Return [X, Y] of the center of cell containing provided text 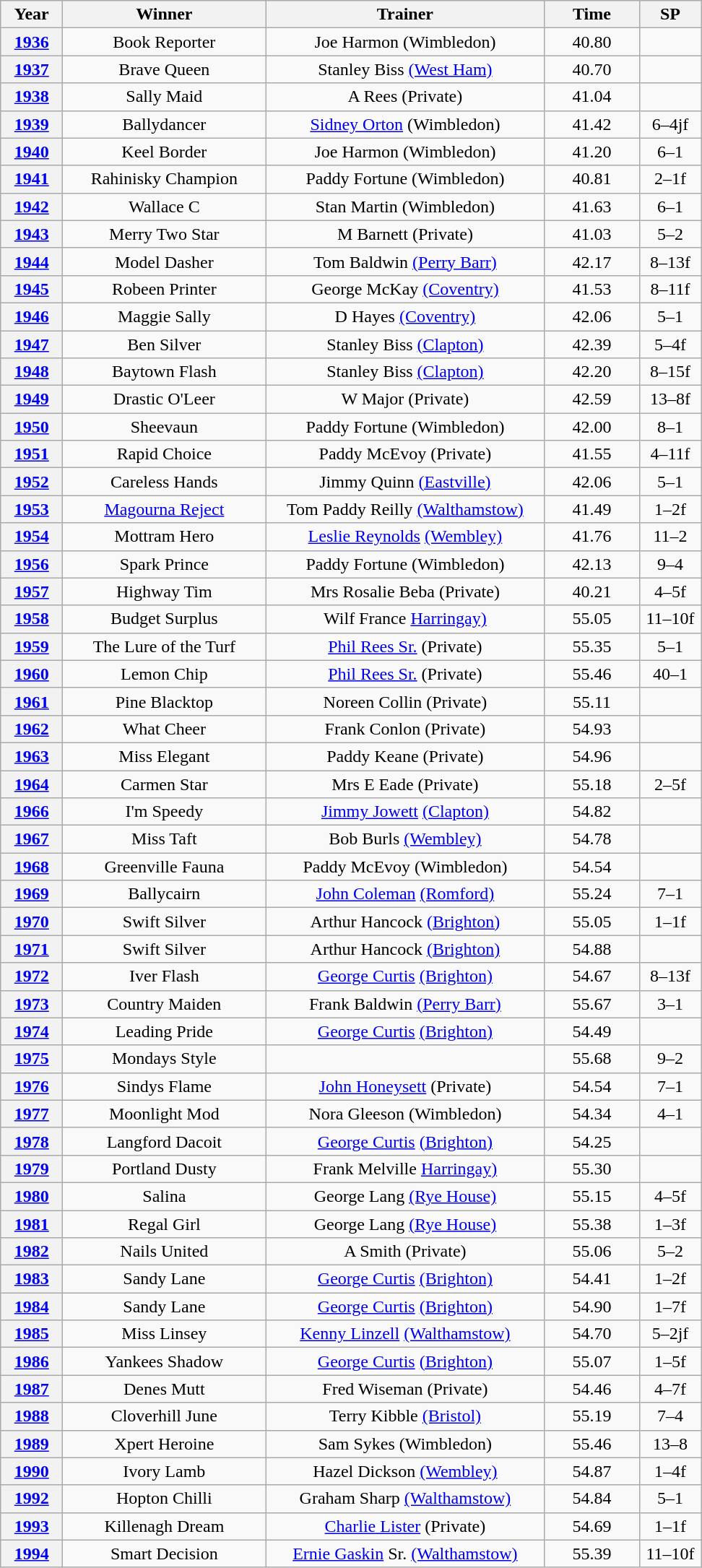
1981 [32, 1224]
1980 [32, 1196]
1960 [32, 674]
1970 [32, 922]
Drastic O'Leer [165, 399]
Frank Conlon (Private) [405, 729]
55.19 [592, 1416]
1979 [32, 1169]
1951 [32, 454]
1944 [32, 261]
Ben Silver [165, 345]
Miss Taft [165, 839]
1966 [32, 812]
Jimmy Jowett (Clapton) [405, 812]
1985 [32, 1334]
Leslie Reynolds (Wembley) [405, 537]
40–1 [670, 674]
I'm Speedy [165, 812]
7–4 [670, 1416]
55.30 [592, 1169]
Yankees Shadow [165, 1361]
8–11f [670, 289]
13–8 [670, 1444]
42.00 [592, 427]
Paddy McEvoy (Wimbledon) [405, 867]
Frank Melville Harringay) [405, 1169]
Cloverhill June [165, 1416]
1953 [32, 509]
George McKay (Coventry) [405, 289]
42.20 [592, 372]
5–2jf [670, 1334]
1945 [32, 289]
1950 [32, 427]
41.76 [592, 537]
Smart Decision [165, 1554]
8–1 [670, 427]
1969 [32, 894]
54.93 [592, 729]
41.04 [592, 97]
Bob Burls (Wembley) [405, 839]
Model Dasher [165, 261]
Time [592, 14]
Terry Kibble (Bristol) [405, 1416]
6–4jf [670, 124]
55.06 [592, 1252]
1982 [32, 1252]
41.49 [592, 509]
Langford Dacoit [165, 1141]
42.59 [592, 399]
Robeen Printer [165, 289]
8–15f [670, 372]
Careless Hands [165, 482]
41.53 [592, 289]
Miss Linsey [165, 1334]
40.81 [592, 179]
1959 [32, 646]
Brave Queen [165, 69]
1962 [32, 729]
42.39 [592, 345]
9–4 [670, 564]
54.49 [592, 1031]
54.78 [592, 839]
54.69 [592, 1526]
1936 [32, 42]
1961 [32, 701]
1946 [32, 316]
11–2 [670, 537]
Magourna Reject [165, 509]
55.38 [592, 1224]
Ivory Lamb [165, 1471]
1983 [32, 1279]
54.82 [592, 812]
1975 [32, 1059]
1–4f [670, 1471]
1–3f [670, 1224]
Graham Sharp (Walthamstow) [405, 1499]
Mottram Hero [165, 537]
1939 [32, 124]
Rapid Choice [165, 454]
Nails United [165, 1252]
41.03 [592, 234]
55.11 [592, 701]
54.88 [592, 949]
Paddy Keane (Private) [405, 756]
54.41 [592, 1279]
41.55 [592, 454]
Spark Prince [165, 564]
Year [32, 14]
54.84 [592, 1499]
13–8f [670, 399]
Iver Flash [165, 976]
Stan Martin (Wimbledon) [405, 207]
1989 [32, 1444]
Highway Tim [165, 592]
1993 [32, 1526]
Kenny Linzell (Walthamstow) [405, 1334]
55.07 [592, 1361]
Winner [165, 14]
1990 [32, 1471]
1964 [32, 784]
55.35 [592, 646]
Paddy McEvoy (Private) [405, 454]
1948 [32, 372]
Trainer [405, 14]
Portland Dusty [165, 1169]
55.24 [592, 894]
1967 [32, 839]
Pine Blacktop [165, 701]
1947 [32, 345]
Xpert Heroine [165, 1444]
9–2 [670, 1059]
Lemon Chip [165, 674]
1963 [32, 756]
Regal Girl [165, 1224]
Wilf France Harringay) [405, 619]
40.80 [592, 42]
1987 [32, 1389]
55.39 [592, 1554]
55.18 [592, 784]
1941 [32, 179]
1938 [32, 97]
55.68 [592, 1059]
Nora Gleeson (Wimbledon) [405, 1114]
1954 [32, 537]
D Hayes (Coventry) [405, 316]
Carmen Star [165, 784]
Sheevaun [165, 427]
41.42 [592, 124]
1984 [32, 1307]
54.67 [592, 976]
Baytown Flash [165, 372]
M Barnett (Private) [405, 234]
Wallace C [165, 207]
What Cheer [165, 729]
54.90 [592, 1307]
Mrs Rosalie Beba (Private) [405, 592]
1942 [32, 207]
Ballycairn [165, 894]
54.70 [592, 1334]
Killenagh Dream [165, 1526]
1956 [32, 564]
4–1 [670, 1114]
Budget Surplus [165, 619]
Tom Paddy Reilly (Walthamstow) [405, 509]
4–7f [670, 1389]
54.87 [592, 1471]
1968 [32, 867]
1–7f [670, 1307]
Stanley Biss (West Ham) [405, 69]
41.63 [592, 207]
Ernie Gaskin Sr. (Walthamstow) [405, 1554]
Greenville Fauna [165, 867]
Hopton Chilli [165, 1499]
1988 [32, 1416]
A Rees (Private) [405, 97]
1977 [32, 1114]
A Smith (Private) [405, 1252]
1937 [32, 69]
Ballydancer [165, 124]
1949 [32, 399]
Denes Mutt [165, 1389]
Sidney Orton (Wimbledon) [405, 124]
54.34 [592, 1114]
Noreen Collin (Private) [405, 701]
Book Reporter [165, 42]
Frank Baldwin (Perry Barr) [405, 1004]
SP [670, 14]
54.96 [592, 756]
1976 [32, 1086]
1978 [32, 1141]
54.46 [592, 1389]
Hazel Dickson (Wembley) [405, 1471]
1971 [32, 949]
John Honeysett (Private) [405, 1086]
1986 [32, 1361]
2–1f [670, 179]
Maggie Sally [165, 316]
42.17 [592, 261]
55.67 [592, 1004]
Moonlight Mod [165, 1114]
Sindys Flame [165, 1086]
Sally Maid [165, 97]
Miss Elegant [165, 756]
Salina [165, 1196]
1974 [32, 1031]
Fred Wiseman (Private) [405, 1389]
Mrs E Eade (Private) [405, 784]
1957 [32, 592]
The Lure of the Turf [165, 646]
Leading Pride [165, 1031]
40.21 [592, 592]
5–4f [670, 345]
2–5f [670, 784]
W Major (Private) [405, 399]
40.70 [592, 69]
Keel Border [165, 152]
1943 [32, 234]
3–1 [670, 1004]
42.13 [592, 564]
Charlie Lister (Private) [405, 1526]
1958 [32, 619]
1992 [32, 1499]
Mondays Style [165, 1059]
John Coleman (Romford) [405, 894]
Jimmy Quinn (Eastville) [405, 482]
1973 [32, 1004]
1994 [32, 1554]
Sam Sykes (Wimbledon) [405, 1444]
55.15 [592, 1196]
Tom Baldwin (Perry Barr) [405, 261]
1952 [32, 482]
4–11f [670, 454]
Country Maiden [165, 1004]
1940 [32, 152]
54.25 [592, 1141]
Rahinisky Champion [165, 179]
1972 [32, 976]
Merry Two Star [165, 234]
41.20 [592, 152]
1–5f [670, 1361]
